Extract the [X, Y] coordinate from the center of the cell holding the provided text.  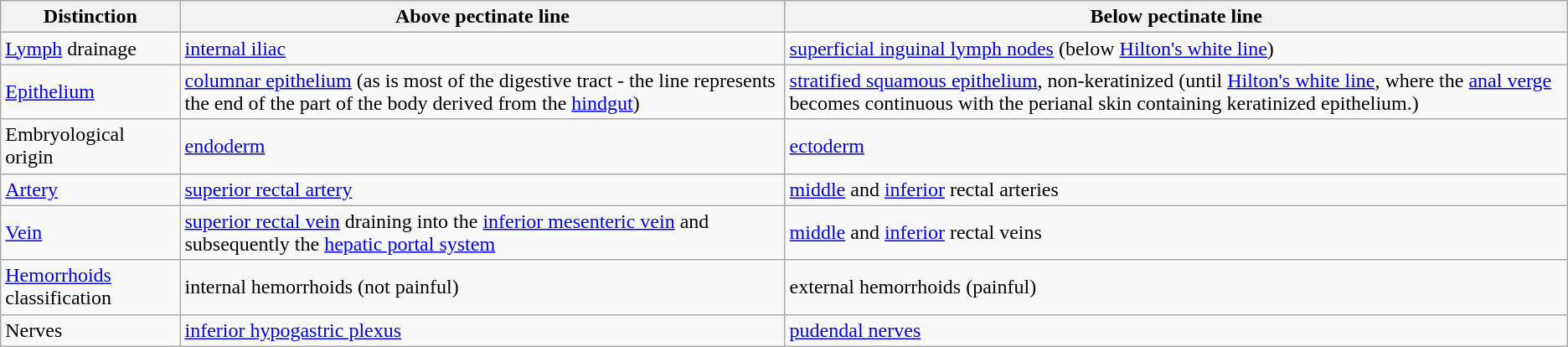
Vein [90, 233]
internal hemorrhoids (not painful) [482, 287]
Artery [90, 189]
external hemorrhoids (painful) [1176, 287]
ectoderm [1176, 146]
superior rectal artery [482, 189]
inferior hypogastric plexus [482, 330]
pudendal nerves [1176, 330]
internal iliac [482, 49]
middle and inferior rectal veins [1176, 233]
Below pectinate line [1176, 17]
superior rectal vein draining into the inferior mesenteric vein and subsequently the hepatic portal system [482, 233]
Nerves [90, 330]
Hemorrhoids classification [90, 287]
Lymph drainage [90, 49]
columnar epithelium (as is most of the digestive tract - the line represents the end of the part of the body derived from the hindgut) [482, 92]
middle and inferior rectal arteries [1176, 189]
Distinction [90, 17]
Epithelium [90, 92]
Embryological origin [90, 146]
endoderm [482, 146]
Above pectinate line [482, 17]
superficial inguinal lymph nodes (below Hilton's white line) [1176, 49]
